Detect which cell encompasses the target text, then output its [X, Y] center coordinate. 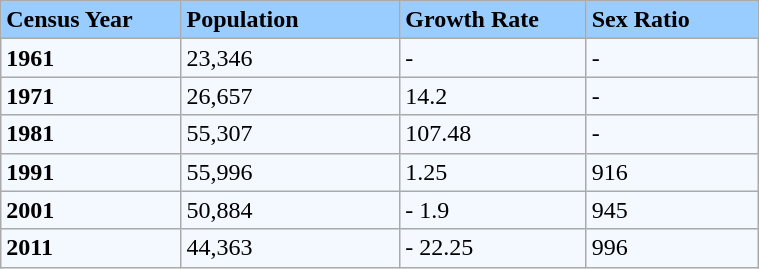
Population [290, 20]
2011 [91, 248]
Census Year [91, 20]
55,307 [290, 134]
996 [672, 248]
107.48 [493, 134]
Sex Ratio [672, 20]
55,996 [290, 172]
1991 [91, 172]
- 22.25 [493, 248]
- 1.9 [493, 210]
1981 [91, 134]
26,657 [290, 96]
50,884 [290, 210]
14.2 [493, 96]
2001 [91, 210]
916 [672, 172]
44,363 [290, 248]
23,346 [290, 58]
1.25 [493, 172]
1961 [91, 58]
1971 [91, 96]
Growth Rate [493, 20]
945 [672, 210]
